Extract the (x, y) coordinate from the center of the cell holding the provided text.  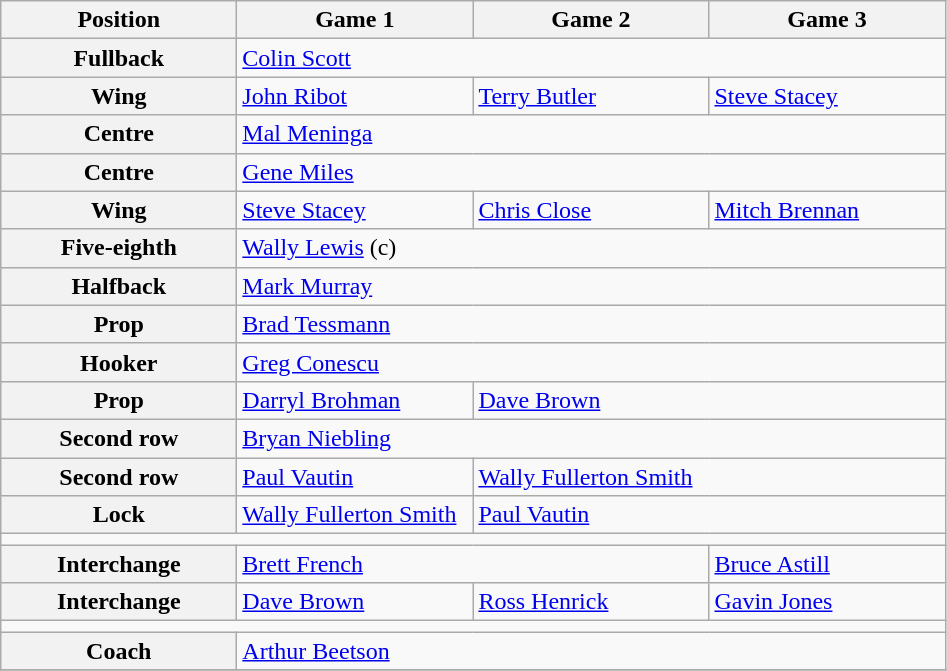
Coach (119, 651)
Ross Henrick (591, 602)
Gavin Jones (827, 602)
Brad Tessmann (591, 324)
John Ribot (355, 96)
Game 2 (591, 20)
Arthur Beetson (591, 651)
Position (119, 20)
Darryl Brohman (355, 400)
Mal Meninga (591, 134)
Mitch Brennan (827, 210)
Bruce Astill (827, 564)
Brett French (473, 564)
Terry Butler (591, 96)
Colin Scott (591, 58)
Game 1 (355, 20)
Halfback (119, 286)
Chris Close (591, 210)
Lock (119, 515)
Five-eighth (119, 248)
Fullback (119, 58)
Wally Lewis (c) (591, 248)
Bryan Niebling (591, 438)
Hooker (119, 362)
Game 3 (827, 20)
Greg Conescu (591, 362)
Gene Miles (591, 172)
Mark Murray (591, 286)
